Locate the cell with the specified text and output its (X, Y) center coordinate. 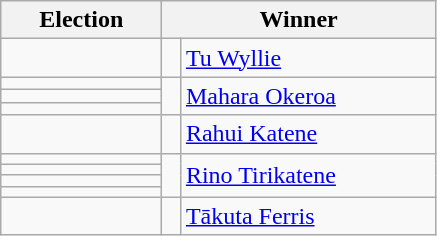
Election (82, 20)
Winner (299, 20)
Mahara Okeroa (308, 96)
Tākuta Ferris (308, 216)
Rino Tirikatene (308, 175)
Tu Wyllie (308, 58)
Rahui Katene (308, 134)
